For the text-containing cell, return its midpoint in [x, y] coordinate format. 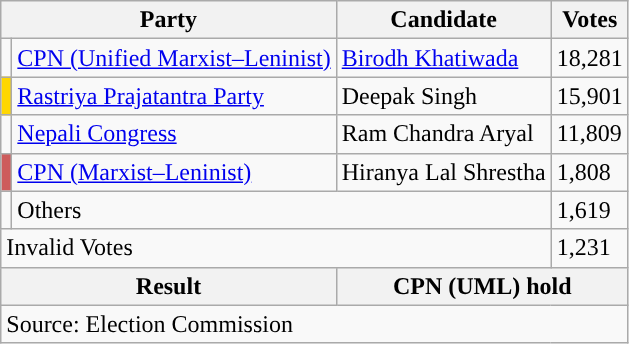
Invalid Votes [276, 248]
Source: Election Commission [314, 324]
Hiranya Lal Shrestha [444, 172]
Deepak Singh [444, 96]
18,281 [590, 58]
CPN (Unified Marxist–Leninist) [174, 58]
1,808 [590, 172]
CPN (UML) hold [482, 286]
Rastriya Prajatantra Party [174, 96]
1,231 [590, 248]
1,619 [590, 210]
Nepali Congress [174, 134]
11,809 [590, 134]
Votes [590, 20]
Candidate [444, 20]
Birodh Khatiwada [444, 58]
CPN (Marxist–Leninist) [174, 172]
Result [168, 286]
15,901 [590, 96]
Party [168, 20]
Ram Chandra Aryal [444, 134]
Others [282, 210]
